For the text-containing cell, return its midpoint in (x, y) coordinate format. 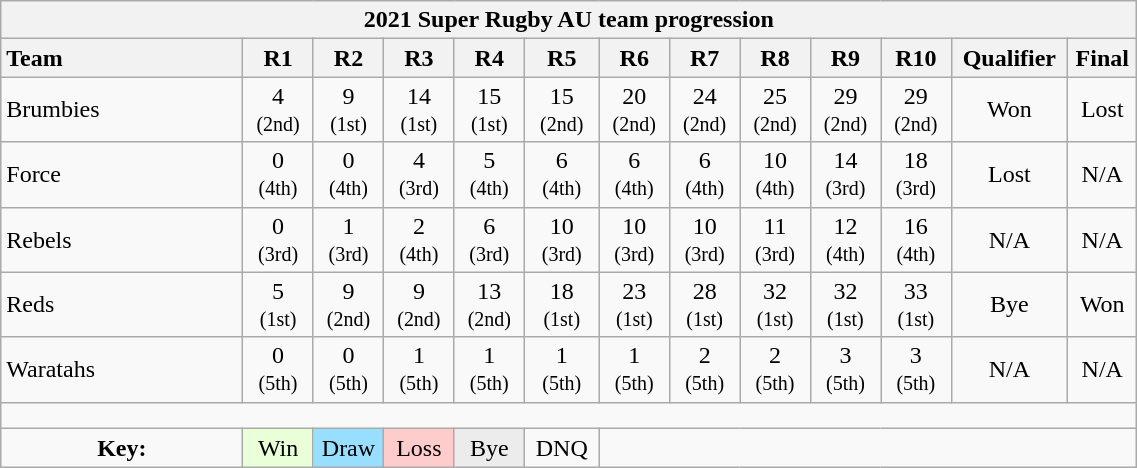
DNQ (562, 448)
16 (4th) (916, 240)
Waratahs (122, 370)
11 (3rd) (775, 240)
R10 (916, 58)
Win (278, 448)
13 (2nd) (489, 304)
2 (4th) (419, 240)
1 (3rd) (348, 240)
18 (1st) (562, 304)
15 (1st) (489, 110)
Reds (122, 304)
R2 (348, 58)
10 (4th) (775, 174)
0 (3rd) (278, 240)
12 (4th) (845, 240)
33 (1st) (916, 304)
14 (3rd) (845, 174)
5 (1st) (278, 304)
18 (3rd) (916, 174)
Key: (122, 448)
24 (2nd) (704, 110)
25 (2nd) (775, 110)
14 (1st) (419, 110)
Team (122, 58)
28 (1st) (704, 304)
20 (2nd) (634, 110)
5 (4th) (489, 174)
Qualifier (1010, 58)
15 (2nd) (562, 110)
23 (1st) (634, 304)
Brumbies (122, 110)
R1 (278, 58)
Final (1102, 58)
2021 Super Rugby AU team progression (569, 20)
R4 (489, 58)
4 (2nd) (278, 110)
R8 (775, 58)
Loss (419, 448)
R5 (562, 58)
6 (3rd) (489, 240)
9 (1st) (348, 110)
Draw (348, 448)
R6 (634, 58)
4 (3rd) (419, 174)
R7 (704, 58)
Rebels (122, 240)
Force (122, 174)
R9 (845, 58)
R3 (419, 58)
